Return the (x, y) coordinate for the center point of the cell that contains the specified text.  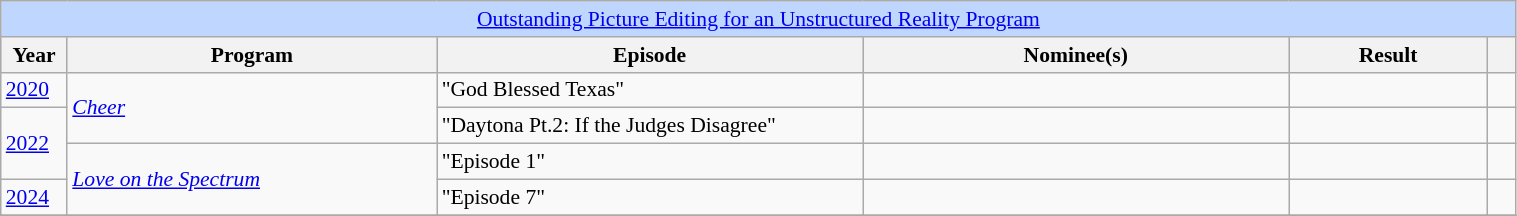
Program (252, 55)
Cheer (252, 108)
"Episode 7" (650, 197)
2020 (34, 90)
"God Blessed Texas" (650, 90)
"Daytona Pt.2: If the Judges Disagree" (650, 126)
"Episode 1" (650, 162)
2024 (34, 197)
Outstanding Picture Editing for an Unstructured Reality Program (758, 19)
Year (34, 55)
Nominee(s) (1076, 55)
Episode (650, 55)
Result (1388, 55)
2022 (34, 144)
Love on the Spectrum (252, 180)
